Extract the (x, y) coordinate from the center of the cell holding the provided text.  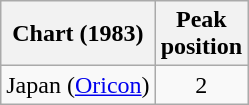
Japan (Oricon) (78, 85)
Chart (1983) (78, 34)
Peakposition (201, 34)
2 (201, 85)
